Search for the cell housing the specified text and yield its [x, y] center coordinate. 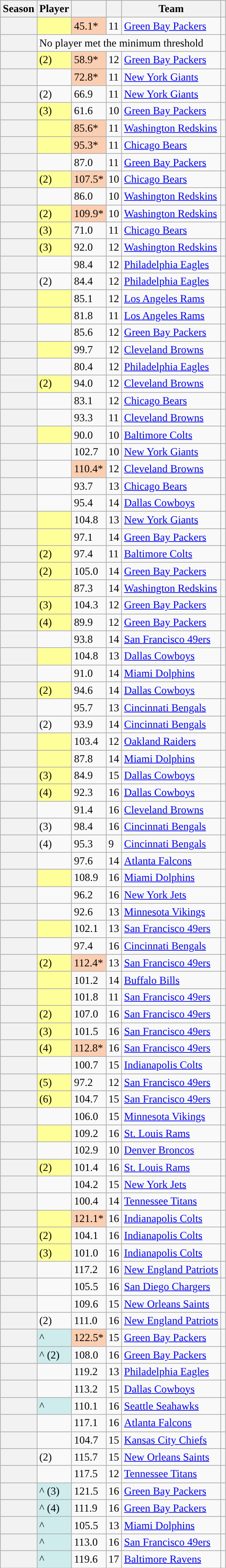
92.3 [88, 793]
89.9 [88, 622]
100.7 [88, 1065]
111.9 [88, 1508]
90.0 [88, 435]
112.8* [88, 1048]
99.7 [88, 350]
72.8* [88, 77]
112.4* [88, 963]
17 [113, 1559]
93.8 [88, 639]
109.2 [88, 1133]
103.4 [88, 741]
95.3* [88, 145]
^ (4) [54, 1508]
117.2 [88, 1269]
91.0 [88, 673]
104.3 [88, 605]
84.4 [88, 282]
Player [54, 9]
97.2 [88, 1082]
95.4 [88, 503]
(6) [54, 1099]
81.8 [88, 316]
61.6 [88, 111]
110.4* [88, 469]
58.9* [88, 60]
104.2 [88, 1184]
9 [113, 844]
Oakland Raiders [171, 741]
85.6 [88, 333]
97.1 [88, 537]
92.6 [88, 912]
122.5* [88, 1338]
101.0 [88, 1252]
101.8 [88, 997]
115.7 [88, 1457]
80.4 [88, 367]
121.5 [88, 1491]
^ (3) [54, 1491]
117.5 [88, 1474]
102.7 [88, 452]
45.1* [88, 26]
71.0 [88, 231]
101.4 [88, 1167]
91.4 [88, 810]
Seattle Seahawks [171, 1406]
101.5 [88, 1031]
109.9* [88, 214]
93.7 [88, 486]
83.1 [88, 401]
87.0 [88, 162]
No player met the minimum threshold [129, 43]
66.9 [88, 94]
86.0 [88, 196]
108.0 [88, 1355]
92.0 [88, 248]
121.1* [88, 1218]
104.1 [88, 1235]
85.1 [88, 299]
Kansas City Chiefs [171, 1440]
94.6 [88, 690]
San Diego Chargers [171, 1286]
101.2 [88, 980]
Team [171, 9]
102.1 [88, 929]
97.6 [88, 861]
Buffalo Bills [171, 980]
119.6 [88, 1559]
^ (2) [54, 1355]
113.2 [88, 1389]
85.6* [88, 128]
106.0 [88, 1116]
(5) [54, 1082]
109.6 [88, 1304]
Baltimore Ravens [171, 1559]
Denver Broncos [171, 1150]
Season [19, 9]
111.0 [88, 1321]
95.3 [88, 844]
93.9 [88, 724]
107.5* [88, 179]
107.0 [88, 1014]
95.7 [88, 707]
94.0 [88, 384]
108.9 [88, 878]
119.2 [88, 1372]
93.3 [88, 418]
96.2 [88, 895]
84.9 [88, 776]
87.3 [88, 588]
102.9 [88, 1150]
113.0 [88, 1542]
100.4 [88, 1201]
87.8 [88, 759]
117.1 [88, 1423]
105.0 [88, 571]
110.1 [88, 1406]
